Determine the [x, y] coordinate at the center of the cell enclosing the given text.  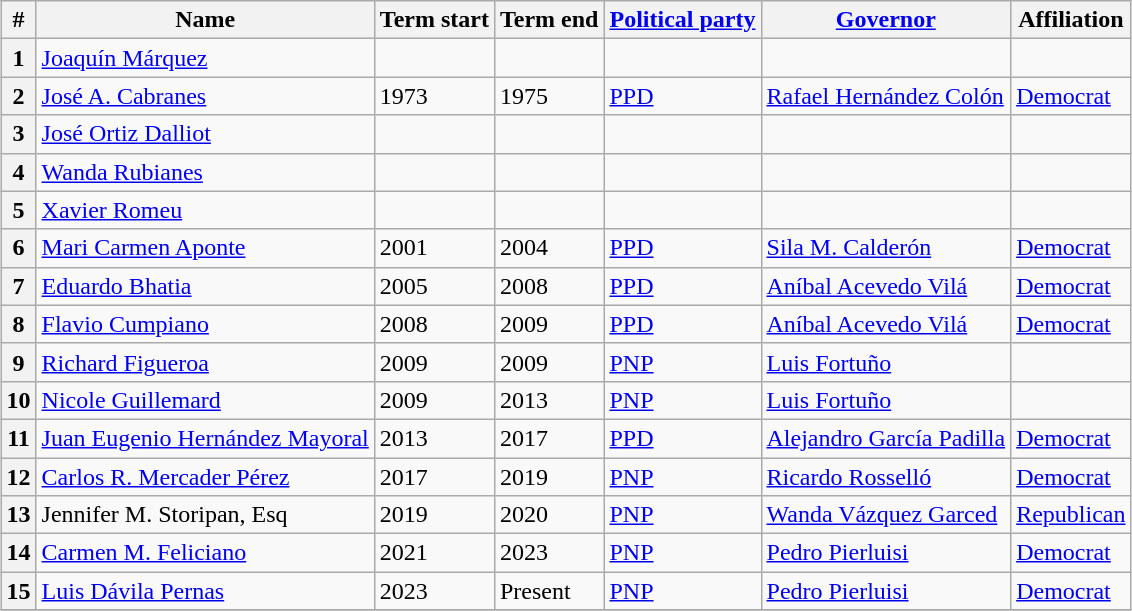
Juan Eugenio Hernández Mayoral [205, 438]
4 [18, 172]
Term start [434, 20]
Term end [549, 20]
9 [18, 362]
10 [18, 400]
11 [18, 438]
1973 [434, 96]
2021 [434, 553]
Luis Dávila Pernas [205, 591]
2005 [434, 286]
Governor [886, 20]
Political party [682, 20]
Affiliation [1071, 20]
1975 [549, 96]
Republican [1071, 515]
Present [549, 591]
1 [18, 58]
Richard Figueroa [205, 362]
Rafael Hernández Colón [886, 96]
Name [205, 20]
2004 [549, 248]
8 [18, 324]
7 [18, 286]
Wanda Rubianes [205, 172]
Carlos R. Mercader Pérez [205, 477]
3 [18, 134]
José A. Cabranes [205, 96]
Jennifer M. Storipan, Esq [205, 515]
# [18, 20]
14 [18, 553]
Mari Carmen Aponte [205, 248]
2001 [434, 248]
Alejandro García Padilla [886, 438]
Flavio Cumpiano [205, 324]
Xavier Romeu [205, 210]
12 [18, 477]
2020 [549, 515]
Joaquín Márquez [205, 58]
Sila M. Calderón [886, 248]
Carmen M. Feliciano [205, 553]
Wanda Vázquez Garced [886, 515]
15 [18, 591]
Nicole Guillemard [205, 400]
Ricardo Rosselló [886, 477]
6 [18, 248]
Eduardo Bhatia [205, 286]
5 [18, 210]
13 [18, 515]
2 [18, 96]
José Ortiz Dalliot [205, 134]
